Provide the (X, Y) coordinate of the cell's center where the given text is located.  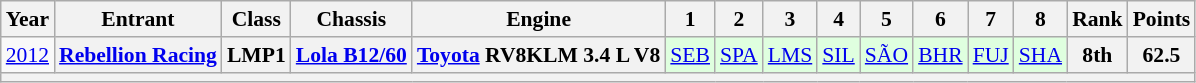
Rank (1098, 19)
SÃO (886, 55)
Rebellion Racing (138, 55)
SHA (1040, 55)
8 (1040, 19)
BHR (940, 55)
8th (1098, 55)
SPA (739, 55)
3 (790, 19)
Points (1162, 19)
2012 (28, 55)
62.5 (1162, 55)
Lola B12/60 (352, 55)
Engine (538, 19)
7 (991, 19)
1 (690, 19)
Entrant (138, 19)
Toyota RV8KLM 3.4 L V8 (538, 55)
SIL (838, 55)
LMS (790, 55)
6 (940, 19)
4 (838, 19)
Year (28, 19)
LMP1 (256, 55)
5 (886, 19)
FUJ (991, 55)
2 (739, 19)
Chassis (352, 19)
Class (256, 19)
SEB (690, 55)
